Return the (X, Y) coordinate for the center point of the cell that contains the specified text.  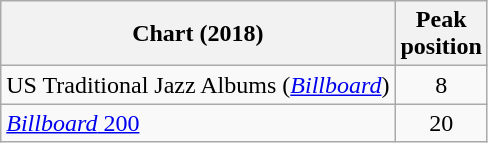
Chart (2018) (198, 34)
US Traditional Jazz Albums (Billboard) (198, 85)
Peakposition (441, 34)
8 (441, 85)
Billboard 200 (198, 123)
20 (441, 123)
